Return [x, y] of the center of cell containing provided text 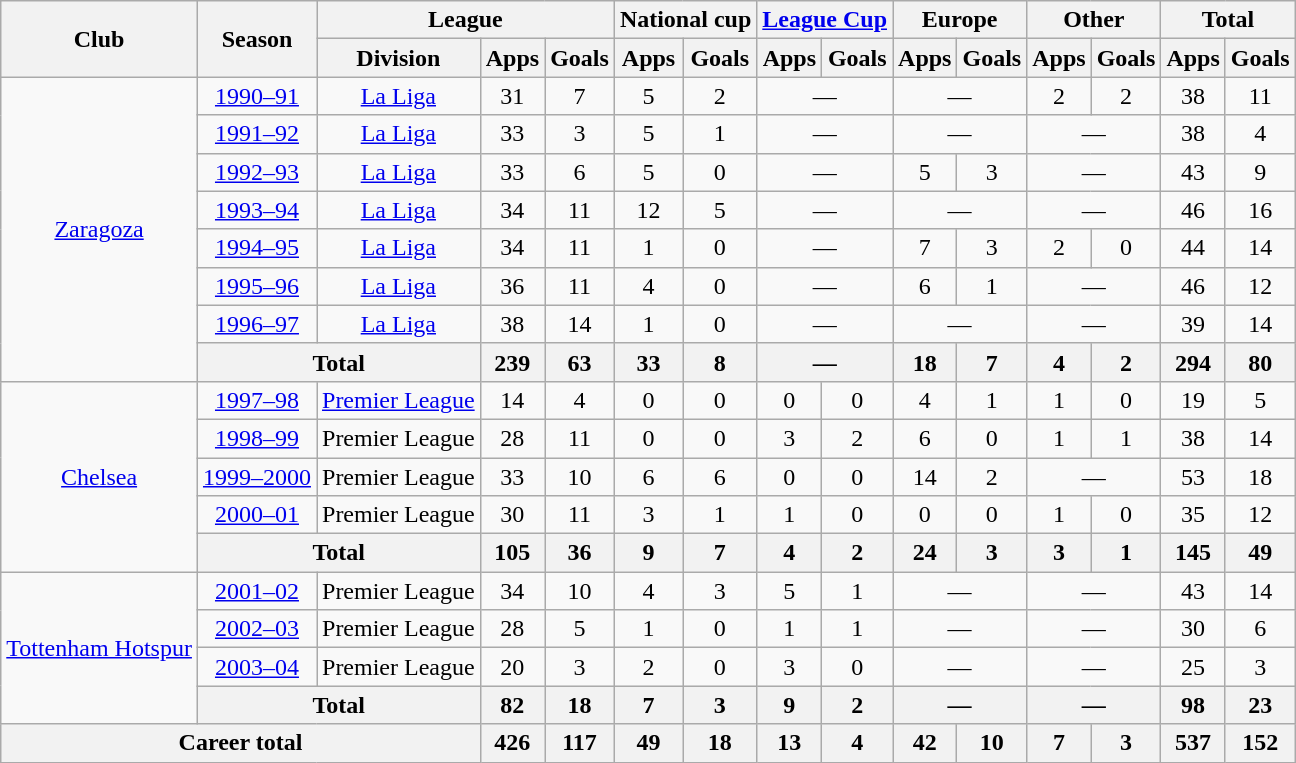
1993–94 [256, 210]
105 [512, 553]
Chelsea [100, 476]
Tottenham Hotspur [100, 648]
Zaragoza [100, 229]
20 [512, 667]
1999–2000 [256, 477]
19 [1193, 400]
25 [1193, 667]
152 [1260, 743]
1997–98 [256, 400]
Europe [960, 20]
1996–97 [256, 324]
League [465, 20]
1992–93 [256, 172]
537 [1193, 743]
1995–96 [256, 286]
426 [512, 743]
National cup [685, 20]
16 [1260, 210]
1998–99 [256, 438]
53 [1193, 477]
Season [256, 39]
63 [580, 362]
239 [512, 362]
80 [1260, 362]
2001–02 [256, 591]
117 [580, 743]
23 [1260, 705]
2002–03 [256, 629]
294 [1193, 362]
League Cup [825, 20]
31 [512, 96]
82 [512, 705]
Club [100, 39]
Division [398, 58]
98 [1193, 705]
44 [1193, 248]
8 [720, 362]
Other [1094, 20]
1994–95 [256, 248]
24 [925, 553]
145 [1193, 553]
Career total [240, 743]
1991–92 [256, 134]
42 [925, 743]
35 [1193, 515]
2000–01 [256, 515]
13 [790, 743]
2003–04 [256, 667]
39 [1193, 324]
1990–91 [256, 96]
